Output the [x, y] coordinate of the center of the cell containing the given text.  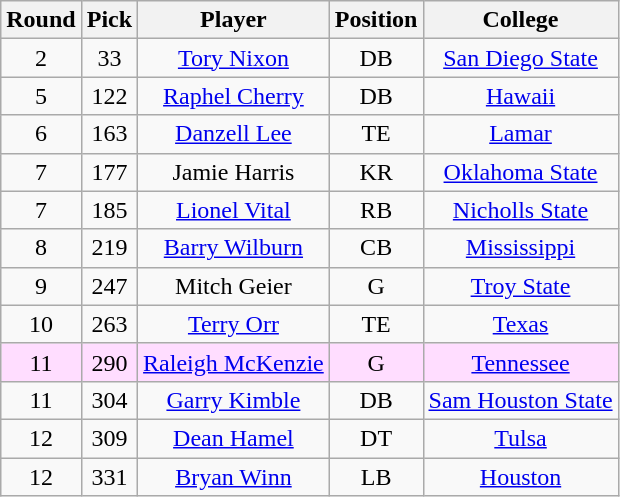
163 [109, 134]
Nicholls State [520, 210]
Houston [520, 477]
219 [109, 248]
5 [41, 96]
Hawaii [520, 96]
309 [109, 438]
331 [109, 477]
122 [109, 96]
10 [41, 324]
Troy State [520, 286]
9 [41, 286]
185 [109, 210]
Raleigh McKenzie [234, 362]
Dean Hamel [234, 438]
Jamie Harris [234, 172]
33 [109, 58]
Texas [520, 324]
RB [376, 210]
Tory Nixon [234, 58]
LB [376, 477]
Garry Kimble [234, 400]
San Diego State [520, 58]
Barry Wilburn [234, 248]
Mississippi [520, 248]
Tulsa [520, 438]
College [520, 20]
Lionel Vital [234, 210]
DT [376, 438]
KR [376, 172]
263 [109, 324]
Player [234, 20]
Oklahoma State [520, 172]
CB [376, 248]
Danzell Lee [234, 134]
304 [109, 400]
Round [41, 20]
Sam Houston State [520, 400]
177 [109, 172]
Bryan Winn [234, 477]
6 [41, 134]
Terry Orr [234, 324]
Lamar [520, 134]
290 [109, 362]
Pick [109, 20]
Tennessee [520, 362]
247 [109, 286]
Mitch Geier [234, 286]
2 [41, 58]
Position [376, 20]
8 [41, 248]
Raphel Cherry [234, 96]
